Return the [X, Y] coordinate for the center point of the cell that contains the specified text.  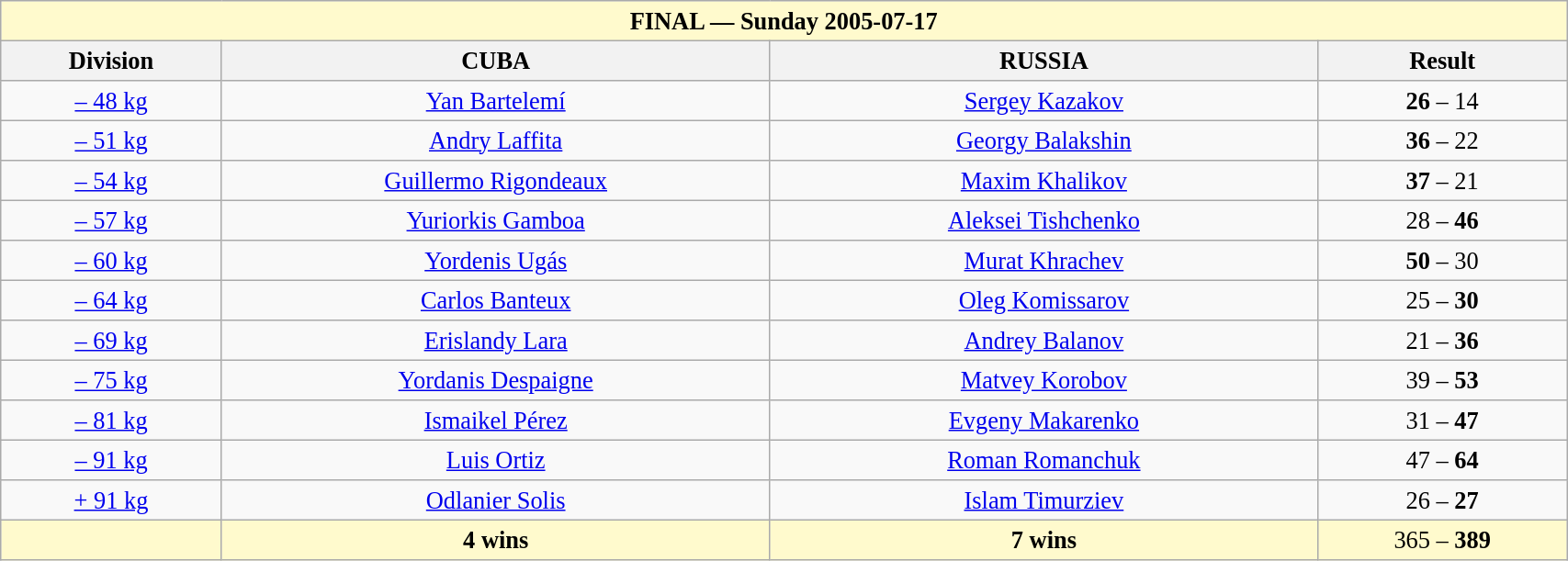
Oleg Komissarov [1043, 300]
Matvey Korobov [1043, 380]
Carlos Banteux [496, 300]
Yan Bartelemí [496, 100]
365 – 389 [1442, 540]
21 – 36 [1442, 341]
7 wins [1043, 540]
Sergey Kazakov [1043, 100]
– 69 kg [112, 341]
– 91 kg [112, 460]
– 57 kg [112, 220]
– 64 kg [112, 300]
Luis Ortiz [496, 460]
28 – 46 [1442, 220]
– 48 kg [112, 100]
Aleksei Tishchenko [1043, 220]
Yuriorkis Gamboa [496, 220]
– 81 kg [112, 421]
– 60 kg [112, 261]
47 – 64 [1442, 460]
Erislandy Lara [496, 341]
Maxim Khalikov [1043, 181]
Islam Timurziev [1043, 500]
4 wins [496, 540]
Andry Laffita [496, 140]
50 – 30 [1442, 261]
Murat Khrachev [1043, 261]
31 – 47 [1442, 421]
39 – 53 [1442, 380]
Ismaikel Pérez [496, 421]
– 51 kg [112, 140]
Georgy Balakshin [1043, 140]
Roman Romanchuk [1043, 460]
Guillermo Rigondeaux [496, 181]
Andrey Balanov [1043, 341]
36 – 22 [1442, 140]
Odlanier Solis [496, 500]
Division [112, 61]
26 – 27 [1442, 500]
37 – 21 [1442, 181]
26 – 14 [1442, 100]
Evgeny Makarenko [1043, 421]
FINAL — Sunday 2005-07-17 [784, 20]
Yordenis Ugás [496, 261]
– 75 kg [112, 380]
25 – 30 [1442, 300]
Yordanis Despaigne [496, 380]
CUBA [496, 61]
Result [1442, 61]
– 54 kg [112, 181]
RUSSIA [1043, 61]
+ 91 kg [112, 500]
